Detect which cell encompasses the target text, then output its [X, Y] center coordinate. 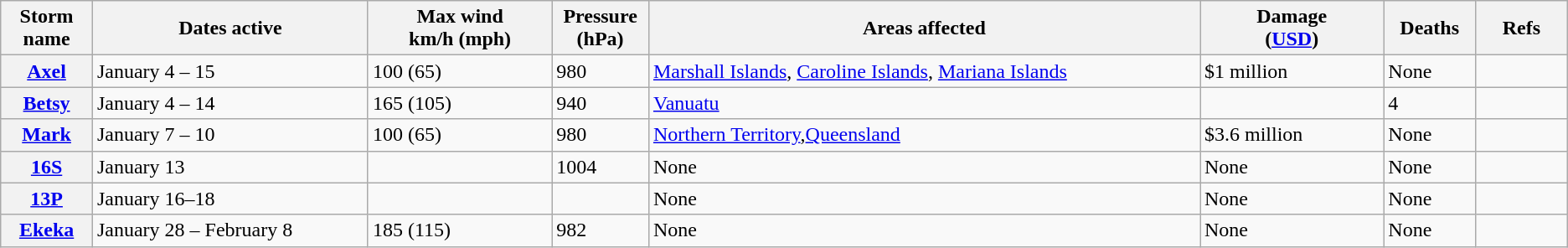
16S [47, 167]
Areas affected [924, 28]
January 28 – February 8 [230, 230]
Betsy [47, 103]
165 (105) [459, 103]
Max windkm/h (mph) [459, 28]
$3.6 million [1292, 135]
Pressure(hPa) [601, 28]
January 4 – 15 [230, 71]
Mark [47, 135]
Vanuatu [924, 103]
Ekeka [47, 230]
January 4 – 14 [230, 103]
$1 million [1292, 71]
Dates active [230, 28]
185 (115) [459, 230]
940 [601, 103]
January 7 – 10 [230, 135]
Deaths [1430, 28]
Refs [1521, 28]
13P [47, 199]
4 [1430, 103]
January 13 [230, 167]
Storm name [47, 28]
Northern Territory,Queensland [924, 135]
Axel [47, 71]
Damage(USD) [1292, 28]
982 [601, 230]
January 16–18 [230, 199]
Marshall Islands, Caroline Islands, Mariana Islands [924, 71]
1004 [601, 167]
